Extract the [x, y] coordinate from the center of the cell holding the provided text.  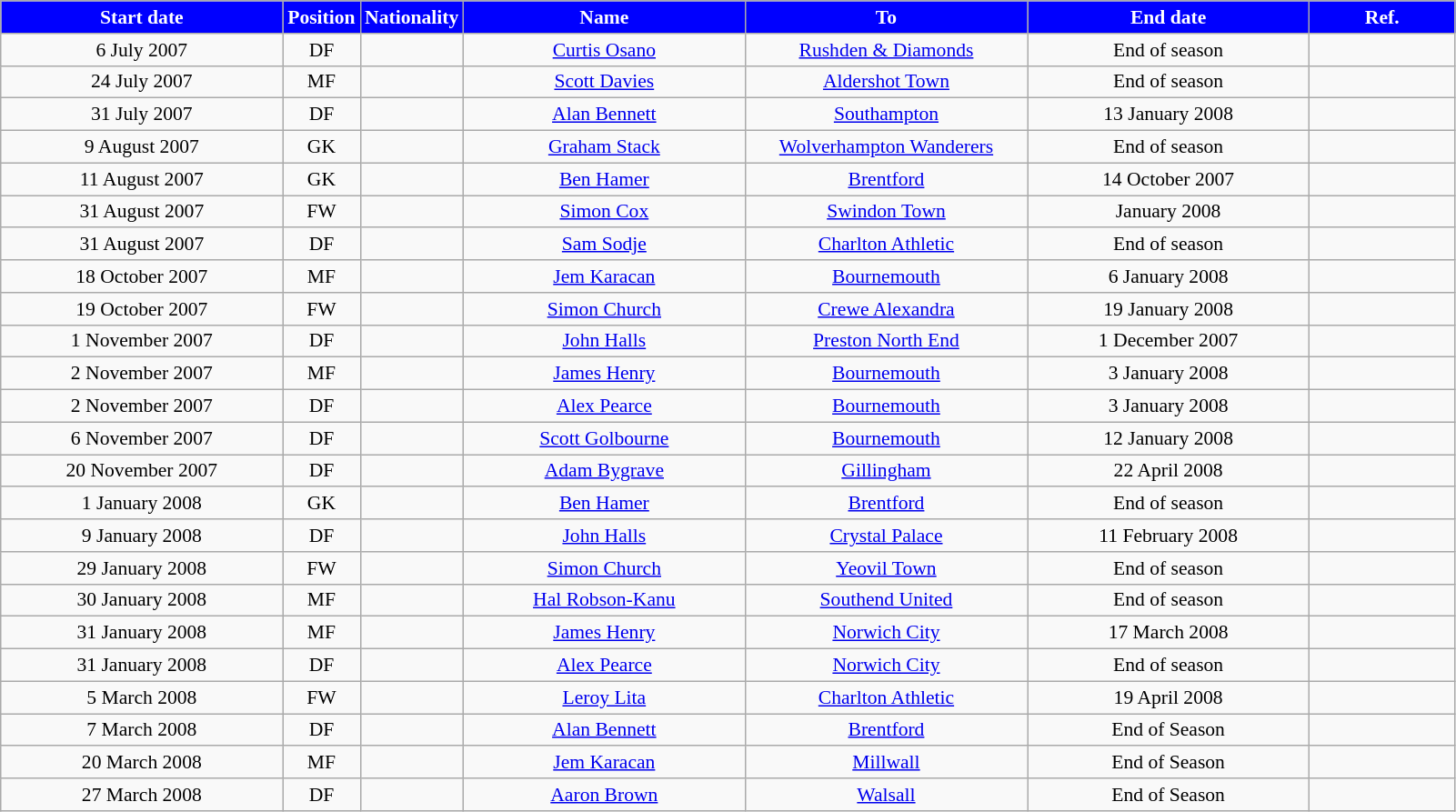
29 January 2008 [142, 568]
Name [604, 17]
30 January 2008 [142, 600]
Hal Robson-Kanu [604, 600]
Millwall [886, 763]
Gillingham [886, 471]
27 March 2008 [142, 795]
11 February 2008 [1169, 536]
Ref. [1382, 17]
6 January 2008 [1169, 276]
Aldershot Town [886, 82]
18 October 2007 [142, 276]
19 October 2007 [142, 309]
Leroy Lita [604, 697]
20 March 2008 [142, 763]
11 August 2007 [142, 179]
9 August 2007 [142, 147]
Southend United [886, 600]
31 July 2007 [142, 115]
Simon Cox [604, 212]
19 April 2008 [1169, 697]
Nationality [411, 17]
January 2008 [1169, 212]
Southampton [886, 115]
1 December 2007 [1169, 341]
Graham Stack [604, 147]
Yeovil Town [886, 568]
9 January 2008 [142, 536]
Scott Davies [604, 82]
6 November 2007 [142, 438]
Crystal Palace [886, 536]
1 November 2007 [142, 341]
5 March 2008 [142, 697]
13 January 2008 [1169, 115]
To [886, 17]
22 April 2008 [1169, 471]
Rushden & Diamonds [886, 50]
Wolverhampton Wanderers [886, 147]
Swindon Town [886, 212]
Adam Bygrave [604, 471]
Walsall [886, 795]
Scott Golbourne [604, 438]
14 October 2007 [1169, 179]
Start date [142, 17]
Curtis Osano [604, 50]
End date [1169, 17]
Sam Sodje [604, 245]
19 January 2008 [1169, 309]
Aaron Brown [604, 795]
7 March 2008 [142, 730]
Crewe Alexandra [886, 309]
17 March 2008 [1169, 633]
20 November 2007 [142, 471]
6 July 2007 [142, 50]
12 January 2008 [1169, 438]
24 July 2007 [142, 82]
Preston North End [886, 341]
1 January 2008 [142, 504]
Position [322, 17]
